Find where the given text appears and provide that cell's center as [x, y] coordinate. 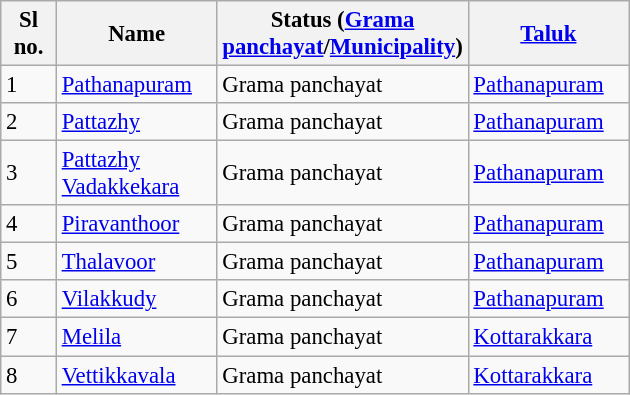
7 [29, 337]
Thalavoor [136, 262]
Melila [136, 337]
6 [29, 299]
Sl no. [29, 34]
1 [29, 85]
Status (Grama panchayat/Municipality) [342, 34]
Pattazhy Vadakkekara [136, 174]
2 [29, 122]
Vettikkavala [136, 375]
8 [29, 375]
Piravanthoor [136, 224]
Name [136, 34]
4 [29, 224]
Vilakkudy [136, 299]
Pattazhy [136, 122]
Taluk [548, 34]
3 [29, 174]
5 [29, 262]
